Provide the (X, Y) coordinate of the cell's center where the given text is located.  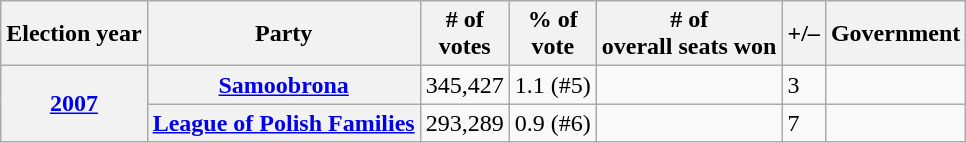
345,427 (464, 85)
Party (284, 34)
Election year (74, 34)
Samoobrona (284, 85)
3 (804, 85)
# ofvotes (464, 34)
Government (895, 34)
% ofvote (552, 34)
0.9 (#6) (552, 123)
2007 (74, 104)
7 (804, 123)
League of Polish Families (284, 123)
293,289 (464, 123)
+/– (804, 34)
1.1 (#5) (552, 85)
# ofoverall seats won (689, 34)
